Provide the (x, y) coordinate of the cell's center where the given text is located.  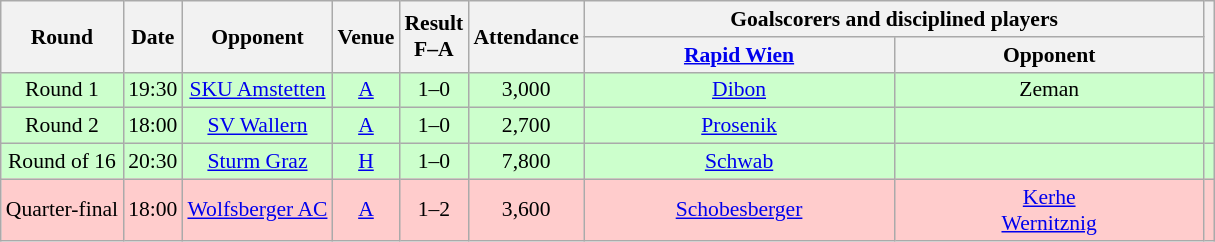
1–2 (434, 210)
Quarter-final (62, 210)
Attendance (526, 36)
Rapid Wien (739, 55)
Round of 16 (62, 162)
ResultF–A (434, 36)
SV Wallern (257, 126)
3,000 (526, 90)
Round 2 (62, 126)
Wolfsberger AC (257, 210)
Kerhe Wernitznig (1049, 210)
Sturm Graz (257, 162)
Round 1 (62, 90)
20:30 (152, 162)
Dibon (739, 90)
3,600 (526, 210)
Schobesberger (739, 210)
2,700 (526, 126)
Zeman (1049, 90)
Round (62, 36)
Goalscorers and disciplined players (894, 19)
19:30 (152, 90)
Schwab (739, 162)
Venue (366, 36)
7,800 (526, 162)
Prosenik (739, 126)
Date (152, 36)
SKU Amstetten (257, 90)
H (366, 162)
